Locate the cell with the specified text and output its [X, Y] center coordinate. 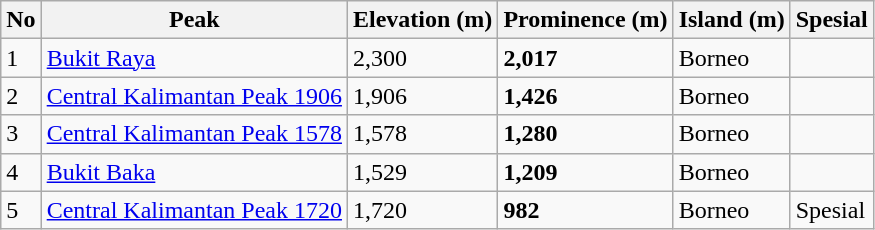
2,017 [586, 58]
Central Kalimantan Peak 1906 [194, 96]
Elevation (m) [422, 20]
1,720 [422, 210]
Central Kalimantan Peak 1720 [194, 210]
5 [21, 210]
1 [21, 58]
1,209 [586, 172]
1,426 [586, 96]
Island (m) [732, 20]
1,280 [586, 134]
2 [21, 96]
4 [21, 172]
Prominence (m) [586, 20]
1,906 [422, 96]
1,529 [422, 172]
982 [586, 210]
Bukit Baka [194, 172]
Central Kalimantan Peak 1578 [194, 134]
No [21, 20]
2,300 [422, 58]
Peak [194, 20]
1,578 [422, 134]
3 [21, 134]
Bukit Raya [194, 58]
